Provide the (x, y) coordinate of the cell's center where the given text is located.  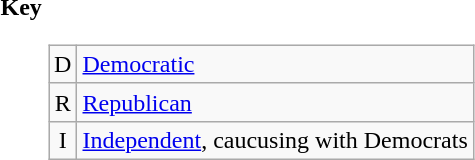
R (63, 102)
D (63, 64)
Independent, caucusing with Democrats (275, 140)
I (63, 140)
Republican (275, 102)
Democratic (275, 64)
